Return the [X, Y] coordinate for the center point of the cell that contains the specified text.  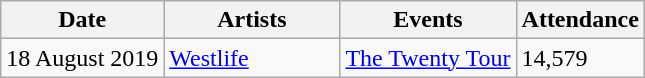
Date [82, 20]
Artists [252, 20]
The Twenty Tour [428, 58]
Attendance [580, 20]
Events [428, 20]
18 August 2019 [82, 58]
Westlife [252, 58]
14,579 [580, 58]
